Scan for the cell matching the given text and deliver its (x, y) coordinate at center. 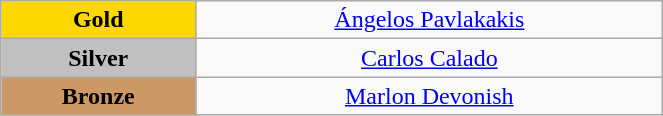
Carlos Calado (430, 58)
Gold (98, 20)
Bronze (98, 96)
Ángelos Pavlakakis (430, 20)
Marlon Devonish (430, 96)
Silver (98, 58)
